Locate the cell with the specified text and output its (X, Y) center coordinate. 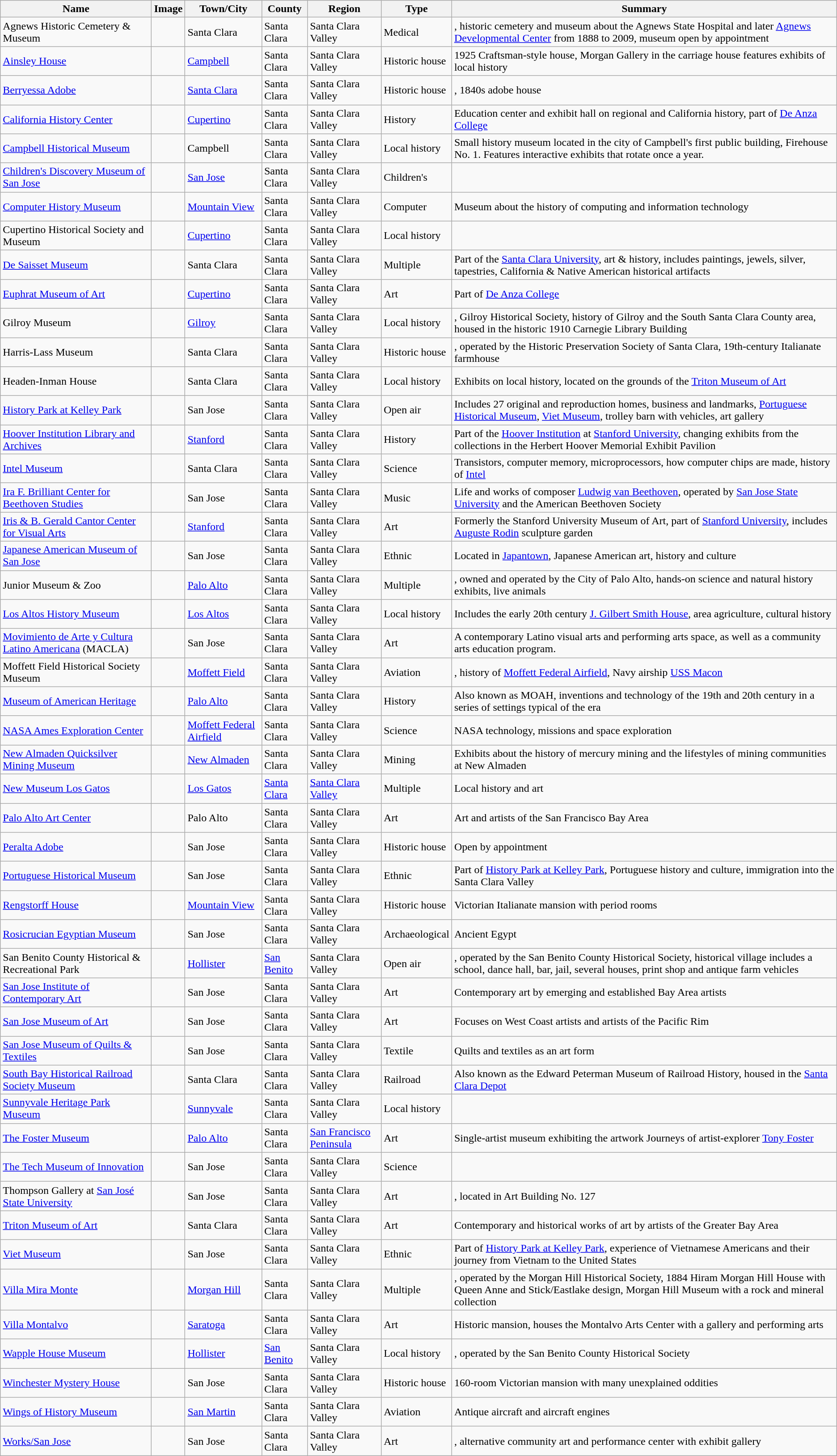
Mining (417, 760)
Medical (417, 32)
Museum of American Heritage (76, 701)
Hoover Institution Library and Archives (76, 439)
New Museum Los Gatos (76, 788)
Part of the Hoover Institution at Stanford University, changing exhibits from the collections in the Herbert Hoover Memorial Exhibit Pavilion (644, 439)
Life and works of composer Ludwig van Beethoven, operated by San Jose State University and the American Beethoven Society (644, 497)
San Benito County Historical & Recreational Park (76, 964)
Contemporary and historical works of art by artists of the Greater Bay Area (644, 1225)
Children's (417, 177)
NASA technology, missions and space exploration (644, 730)
Summary (644, 9)
Part of History Park at Kelley Park, Portuguese history and culture, immigration into the Santa Clara Valley (644, 876)
Wapple House Museum (76, 1354)
Located in Japantown, Japanese American art, history and culture (644, 556)
Single-artist museum exhibiting the artwork Journeys of artist-explorer Tony Foster (644, 1138)
Wings of History Museum (76, 1412)
Local history and art (644, 788)
Music (417, 497)
Portuguese Historical Museum (76, 876)
Moffett Federal Airfield (224, 730)
The Foster Museum (76, 1138)
Gilroy (224, 323)
Exhibits on local history, located on the grounds of the Triton Museum of Art (644, 381)
, 1840s adobe house (644, 90)
History Park at Kelley Park (76, 411)
Headen-Inman House (76, 381)
, operated by the Historic Preservation Society of Santa Clara, 19th-century Italianate farmhouse (644, 352)
, Gilroy Historical Society, history of Gilroy and the South Santa Clara County area, housed in the historic 1910 Carnegie Library Building (644, 323)
Part of History Park at Kelley Park, experience of Vietnamese Americans and their journey from Vietnam to the United States (644, 1254)
Works/San Jose (76, 1441)
Campbell Historical Museum (76, 149)
Ancient Egypt (644, 934)
Moffett Field (224, 672)
Movimiento de Arte y Cultura Latino Americana (MACLA) (76, 643)
Includes the early 20th century J. Gilbert Smith House, area agriculture, cultural history (644, 614)
Antique aircraft and aircraft engines (644, 1412)
Gilroy Museum (76, 323)
Sunnyvale Heritage Park Museum (76, 1108)
Image (168, 9)
Sunnyvale (224, 1108)
De Saisset Museum (76, 265)
Moffett Field Historical Society Museum (76, 672)
Type (417, 9)
San Jose Museum of Art (76, 1022)
Los Gatos (224, 788)
San Martin (224, 1412)
Historic mansion, houses the Montalvo Arts Center with a gallery and performing arts (644, 1325)
A contemporary Latino visual arts and performing arts space, as well as a community arts education program. (644, 643)
Formerly the Stanford University Museum of Art, part of Stanford University, includes Auguste Rodin sculpture garden (644, 527)
Town/City (224, 9)
Name (76, 9)
The Tech Museum of Innovation (76, 1167)
Children's Discovery Museum of San Jose (76, 177)
Winchester Mystery House (76, 1383)
Part of De Anza College (644, 293)
Art and artists of the San Francisco Bay Area (644, 818)
Victorian Italianate mansion with period rooms (644, 905)
Iris & B. Gerald Cantor Center for Visual Arts (76, 527)
Education center and exhibit hall on regional and California history, part of De Anza College (644, 119)
Focuses on West Coast artists and artists of the Pacific Rim (644, 1022)
Palo Alto Art Center (76, 818)
South Bay Historical Railroad Society Museum (76, 1080)
Morgan Hill (224, 1289)
Rosicrucian Egyptian Museum (76, 934)
Villa Montalvo (76, 1325)
California History Center (76, 119)
Open by appointment (644, 847)
New Almaden (224, 760)
, history of Moffett Federal Airfield, Navy airship USS Macon (644, 672)
Textile (417, 1050)
Small history museum located in the city of Campbell's first public building, Firehouse No. 1. Features interactive exhibits that rotate once a year. (644, 149)
, historic cemetery and museum about the Agnews State Hospital and later Agnews Developmental Center from 1888 to 2009, museum open by appointment (644, 32)
Ira F. Brilliant Center for Beethoven Studies (76, 497)
County (284, 9)
Museum about the history of computing and information technology (644, 207)
Contemporary art by emerging and established Bay Area artists (644, 992)
Los Altos History Museum (76, 614)
Agnews Historic Cemetery & Museum (76, 32)
Villa Mira Monte (76, 1289)
160-room Victorian mansion with many unexplained oddities (644, 1383)
Computer (417, 207)
, located in Art Building No. 127 (644, 1196)
Archaeological (417, 934)
Quilts and textiles as an art form (644, 1050)
Railroad (417, 1080)
Peralta Adobe (76, 847)
San Jose Museum of Quilts & Textiles (76, 1050)
NASA Ames Exploration Center (76, 730)
Berryessa Adobe (76, 90)
, operated by the San Benito County Historical Society (644, 1354)
Transistors, computer memory, microprocessors, how computer chips are made, history of Intel (644, 469)
Also known as MOAH, inventions and technology of the 19th and 20th century in a series of settings typical of the era (644, 701)
Junior Museum & Zoo (76, 585)
Exhibits about the history of mercury mining and the lifestyles of mining communities at New Almaden (644, 760)
1925 Craftsman-style house, Morgan Gallery in the carriage house features exhibits of local history (644, 61)
Harris-Lass Museum (76, 352)
Japanese American Museum of San Jose (76, 556)
, owned and operated by the City of Palo Alto, hands-on science and natural history exhibits, live animals (644, 585)
Triton Museum of Art (76, 1225)
Los Altos (224, 614)
Saratoga (224, 1325)
San Jose Institute of Contemporary Art (76, 992)
Also known as the Edward Peterman Museum of Railroad History, housed in the Santa Clara Depot (644, 1080)
Rengstorff House (76, 905)
Region (344, 9)
Cupertino Historical Society and Museum (76, 235)
, alternative community art and performance center with exhibit gallery (644, 1441)
Euphrat Museum of Art (76, 293)
Thompson Gallery at San José State University (76, 1196)
New Almaden Quicksilver Mining Museum (76, 760)
Intel Museum (76, 469)
Ainsley House (76, 61)
Computer History Museum (76, 207)
San Francisco Peninsula (344, 1138)
Part of the Santa Clara University, art & history, includes paintings, jewels, silver, tapestries, California & Native American historical artifacts (644, 265)
Viet Museum (76, 1254)
